Extract the [x, y] coordinate from the center of the cell holding the provided text.  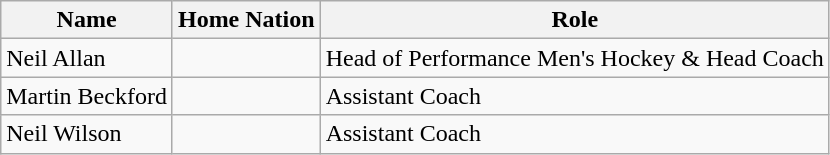
Martin Beckford [87, 96]
Head of Performance Men's Hockey & Head Coach [574, 58]
Role [574, 20]
Neil Allan [87, 58]
Home Nation [246, 20]
Name [87, 20]
Neil Wilson [87, 134]
